Provide the [x, y] coordinate of the cell's center where the given text is located.  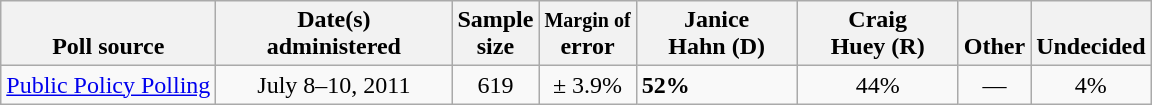
619 [496, 85]
44% [878, 85]
— [994, 85]
July 8–10, 2011 [334, 85]
CraigHuey (R) [878, 34]
Other [994, 34]
± 3.9% [588, 85]
Date(s)administered [334, 34]
4% [1091, 85]
Undecided [1091, 34]
Samplesize [496, 34]
JaniceHahn (D) [716, 34]
Poll source [108, 34]
Public Policy Polling [108, 85]
Margin oferror [588, 34]
52% [716, 85]
